For the text-containing cell, return its midpoint in [x, y] coordinate format. 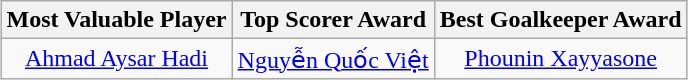
Phounin Xayyasone [560, 59]
Top Scorer Award [333, 20]
Best Goalkeeper Award [560, 20]
Most Valuable Player [116, 20]
Nguyễn Quốc Việt [333, 59]
Ahmad Aysar Hadi [116, 59]
